For the text-containing cell, return its midpoint in [X, Y] coordinate format. 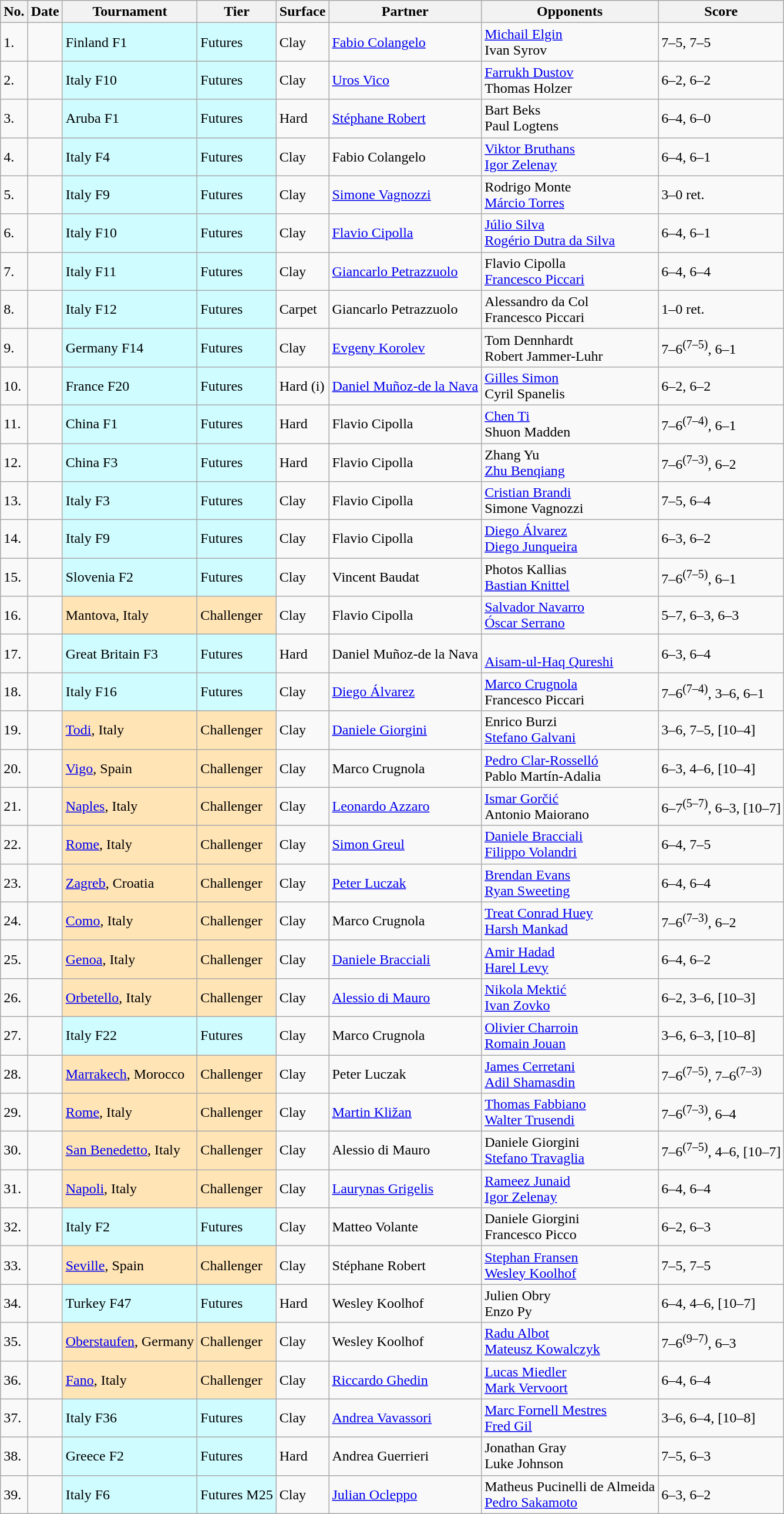
Slovenia F2 [130, 577]
16. [14, 616]
Lucas Miedler Mark Vervoort [570, 1379]
Orbetello, Italy [130, 998]
30. [14, 1150]
Martin Kližan [405, 1113]
Aruba F1 [130, 119]
6–3, 6–4 [721, 653]
5–7, 6–3, 6–3 [721, 616]
15. [14, 577]
4. [14, 156]
Gilles Simon Cyril Spanelis [570, 385]
Olivier Charroin Romain Jouan [570, 1035]
China F1 [130, 424]
3–0 ret. [721, 195]
14. [14, 539]
22. [14, 845]
1–0 ret. [721, 309]
Como, Italy [130, 921]
17. [14, 653]
Julien Obry Enzo Py [570, 1303]
Evgeny Korolev [405, 348]
6–3, 4–6, [10–4] [721, 768]
7–5, 6–3 [721, 1456]
3–6, 7–5, [10–4] [721, 730]
Tournament [130, 12]
Michail Elgin Ivan Syrov [570, 42]
Tier [237, 12]
25. [14, 959]
Treat Conrad Huey Harsh Mankad [570, 921]
Enrico Burzi Stefano Galvani [570, 730]
6–4, 4–6, [10–7] [721, 1303]
Italy F2 [130, 1227]
Andrea Vavassori [405, 1418]
18. [14, 692]
Vincent Baudat [405, 577]
36. [14, 1379]
20. [14, 768]
Daniele Giorgini Stefano Travaglia [570, 1150]
Diego Álvarez Diego Junqueira [570, 539]
Tom Dennhardt Robert Jammer-Luhr [570, 348]
Daniele Giorgini [405, 730]
Diego Álvarez [405, 692]
Great Britain F3 [130, 653]
Matteo Volante [405, 1227]
23. [14, 882]
Finland F1 [130, 42]
Italy F11 [130, 271]
Pedro Clar-Rosselló Pablo Martín-Adalia [570, 768]
Mantova, Italy [130, 616]
Radu Albot Mateusz Kowalczyk [570, 1342]
Thomas Fabbiano Walter Trusendi [570, 1113]
27. [14, 1035]
Marco Crugnola Francesco Piccari [570, 692]
Chen Ti Shuon Madden [570, 424]
19. [14, 730]
10. [14, 385]
Vigo, Spain [130, 768]
Fano, Italy [130, 1379]
Julian Ocleppo [405, 1495]
26. [14, 998]
Matheus Pucinelli de Almeida Pedro Sakamoto [570, 1495]
3–6, 6–4, [10–8] [721, 1418]
Greece F2 [130, 1456]
12. [14, 462]
Rodrigo Monte Márcio Torres [570, 195]
Simone Vagnozzi [405, 195]
39. [14, 1495]
9. [14, 348]
38. [14, 1456]
3–6, 6–3, [10–8] [721, 1035]
31. [14, 1189]
3. [14, 119]
11. [14, 424]
Amir Hadad Harel Levy [570, 959]
Napoli, Italy [130, 1189]
Todi, Italy [130, 730]
Farrukh Dustov Thomas Holzer [570, 80]
Simon Greul [405, 845]
Oberstaufen, Germany [130, 1342]
Viktor Bruthans Igor Zelenay [570, 156]
6–7(5–7), 6–3, [10–7] [721, 806]
Rameez Junaid Igor Zelenay [570, 1189]
32. [14, 1227]
Italy F6 [130, 1495]
Futures M25 [237, 1495]
29. [14, 1113]
13. [14, 501]
Salvador Navarro Óscar Serrano [570, 616]
Opponents [570, 12]
Nikola Mektić Ivan Zovko [570, 998]
8. [14, 309]
Bart Beks Paul Logtens [570, 119]
Daniele Bracciali Filippo Volandri [570, 845]
Seville, Spain [130, 1265]
6–4, 7–5 [721, 845]
7–5, 6–4 [721, 501]
7. [14, 271]
Júlio Silva Rogério Dutra da Silva [570, 233]
Italy F3 [130, 501]
Brendan Evans Ryan Sweeting [570, 882]
Score [721, 12]
No. [14, 12]
Zhang Yu Zhu Benqiang [570, 462]
Laurynas Grigelis [405, 1189]
2. [14, 80]
Carpet [302, 309]
6–2, 6–3 [721, 1227]
Italy F22 [130, 1035]
Uros Vico [405, 80]
Andrea Guerrieri [405, 1456]
Marc Fornell Mestres Fred Gil [570, 1418]
Italy F16 [130, 692]
7–6(7–4), 6–1 [721, 424]
Aisam-ul-Haq Qureshi [570, 653]
6–2, 3–6, [10–3] [721, 998]
24. [14, 921]
San Benedetto, Italy [130, 1150]
7–6(7–3), 6–4 [721, 1113]
Naples, Italy [130, 806]
7–6(9–7), 6–3 [721, 1342]
5. [14, 195]
1. [14, 42]
Surface [302, 12]
Flavio Cipolla Francesco Piccari [570, 271]
Italy F12 [130, 309]
Turkey F47 [130, 1303]
28. [14, 1074]
Jonathan Gray Luke Johnson [570, 1456]
Riccardo Ghedin [405, 1379]
China F3 [130, 462]
Italy F36 [130, 1418]
6–4, 6–0 [721, 119]
Date [45, 12]
Cristian Brandi Simone Vagnozzi [570, 501]
33. [14, 1265]
Partner [405, 12]
34. [14, 1303]
7–6(7–4), 3–6, 6–1 [721, 692]
6. [14, 233]
37. [14, 1418]
James Cerretani Adil Shamasdin [570, 1074]
Daniele Bracciali [405, 959]
Ismar Gorčić Antonio Maiorano [570, 806]
Zagreb, Croatia [130, 882]
35. [14, 1342]
Genoa, Italy [130, 959]
Germany F14 [130, 348]
France F20 [130, 385]
Italy F4 [130, 156]
Alessandro da Col Francesco Piccari [570, 309]
Daniele Giorgini Francesco Picco [570, 1227]
Hard (i) [302, 385]
Marrakech, Morocco [130, 1074]
Leonardo Azzaro [405, 806]
Stephan Fransen Wesley Koolhof [570, 1265]
21. [14, 806]
7–6(7–5), 4–6, [10–7] [721, 1150]
Photos Kallias Bastian Knittel [570, 577]
7–6(7–5), 7–6(7–3) [721, 1074]
6–4, 6–2 [721, 959]
